Return [X, Y] of the center of cell containing provided text 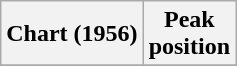
Chart (1956) [72, 34]
Peakposition [189, 34]
